For the text-containing cell, return its midpoint in (X, Y) coordinate format. 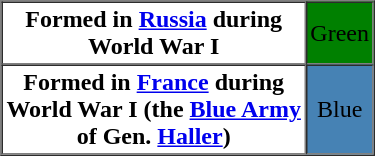
Green (340, 34)
Formed in Russia during World War I (154, 34)
Blue (340, 109)
Formed in France during World War I (the Blue Army of Gen. Haller) (154, 109)
